Identify which cell holds the provided text, then report its [X, Y] central coordinate. 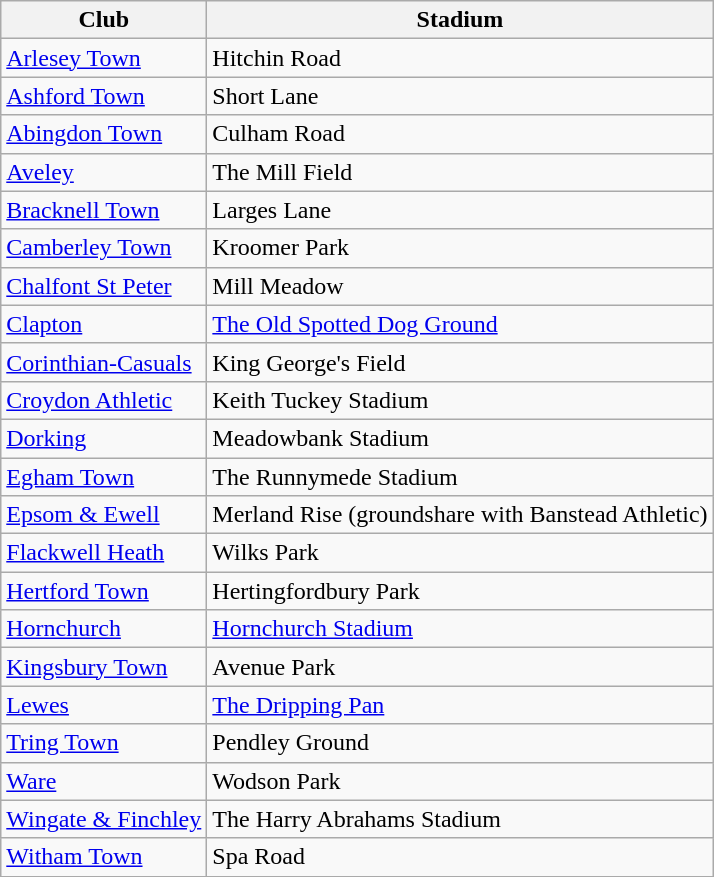
Stadium [460, 20]
Abingdon Town [104, 134]
The Harry Abrahams Stadium [460, 819]
Camberley Town [104, 248]
The Runnymede Stadium [460, 477]
Culham Road [460, 134]
Pendley Ground [460, 743]
The Dripping Pan [460, 705]
Dorking [104, 438]
Wodson Park [460, 781]
Kroomer Park [460, 248]
Ashford Town [104, 96]
Tring Town [104, 743]
Wilks Park [460, 553]
Aveley [104, 172]
Hitchin Road [460, 58]
King George's Field [460, 362]
Hornchurch Stadium [460, 629]
Witham Town [104, 857]
Keith Tuckey Stadium [460, 400]
Avenue Park [460, 667]
The Old Spotted Dog Ground [460, 324]
The Mill Field [460, 172]
Mill Meadow [460, 286]
Kingsbury Town [104, 667]
Flackwell Heath [104, 553]
Ware [104, 781]
Egham Town [104, 477]
Meadowbank Stadium [460, 438]
Bracknell Town [104, 210]
Club [104, 20]
Epsom & Ewell [104, 515]
Larges Lane [460, 210]
Lewes [104, 705]
Hornchurch [104, 629]
Wingate & Finchley [104, 819]
Corinthian-Casuals [104, 362]
Short Lane [460, 96]
Hertford Town [104, 591]
Clapton [104, 324]
Hertingfordbury Park [460, 591]
Arlesey Town [104, 58]
Croydon Athletic [104, 400]
Merland Rise (groundshare with Banstead Athletic) [460, 515]
Chalfont St Peter [104, 286]
Spa Road [460, 857]
